Scan for the cell matching the given text and deliver its (x, y) coordinate at center. 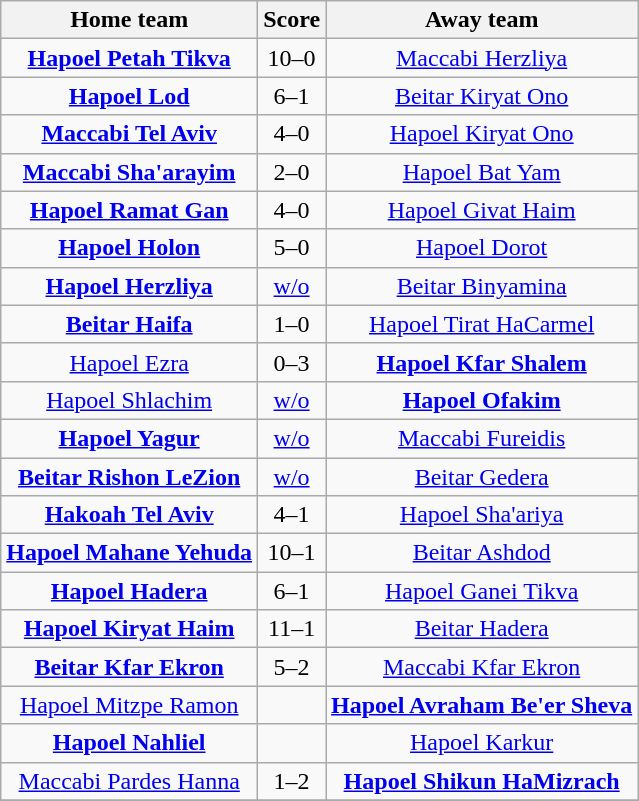
Maccabi Kfar Ekron (482, 667)
Away team (482, 20)
11–1 (292, 629)
Beitar Rishon LeZion (130, 477)
0–3 (292, 362)
Maccabi Tel Aviv (130, 134)
Hapoel Shlachim (130, 400)
Hapoel Nahliel (130, 743)
Beitar Hadera (482, 629)
Hapoel Bat Yam (482, 172)
Maccabi Herzliya (482, 58)
Maccabi Pardes Hanna (130, 781)
Hapoel Kiryat Ono (482, 134)
Hapoel Herzliya (130, 286)
Hapoel Ramat Gan (130, 210)
1–0 (292, 324)
Hapoel Avraham Be'er Sheva (482, 705)
Beitar Kiryat Ono (482, 96)
1–2 (292, 781)
Hapoel Kiryat Haim (130, 629)
Hapoel Tirat HaCarmel (482, 324)
Hapoel Lod (130, 96)
Hapoel Ezra (130, 362)
Hapoel Mahane Yehuda (130, 553)
Beitar Gedera (482, 477)
Hapoel Hadera (130, 591)
5–0 (292, 248)
Beitar Ashdod (482, 553)
Maccabi Fureidis (482, 438)
Hapoel Mitzpe Ramon (130, 705)
10–0 (292, 58)
Score (292, 20)
Hapoel Ganei Tikva (482, 591)
Hapoel Petah Tikva (130, 58)
Hapoel Holon (130, 248)
Hapoel Karkur (482, 743)
Hakoah Tel Aviv (130, 515)
Hapoel Dorot (482, 248)
4–1 (292, 515)
Hapoel Kfar Shalem (482, 362)
Hapoel Givat Haim (482, 210)
5–2 (292, 667)
Hapoel Sha'ariya (482, 515)
Hapoel Yagur (130, 438)
Beitar Binyamina (482, 286)
Maccabi Sha'arayim (130, 172)
Beitar Haifa (130, 324)
Hapoel Shikun HaMizrach (482, 781)
2–0 (292, 172)
Home team (130, 20)
Beitar Kfar Ekron (130, 667)
Hapoel Ofakim (482, 400)
10–1 (292, 553)
